Determine the [x, y] coordinate at the center of the cell enclosing the given text.  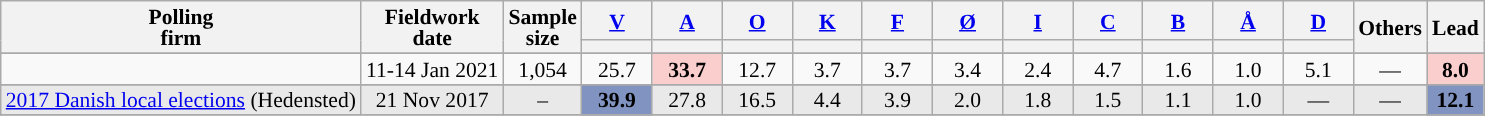
3.9 [897, 100]
1.5 [1108, 100]
Samplesize [542, 27]
1.6 [1178, 68]
A [687, 20]
1,054 [542, 68]
K [827, 20]
12.1 [1456, 100]
Å [1248, 20]
3.4 [968, 68]
33.7 [687, 68]
F [897, 20]
Fieldworkdate [432, 27]
16.5 [757, 100]
1.8 [1038, 100]
2.0 [968, 100]
V [617, 20]
25.7 [617, 68]
11-14 Jan 2021 [432, 68]
4.4 [827, 100]
8.0 [1456, 68]
Others [1390, 27]
27.8 [687, 100]
O [757, 20]
Ø [968, 20]
2017 Danish local elections (Hedensted) [181, 100]
4.7 [1108, 68]
2.4 [1038, 68]
12.7 [757, 68]
21 Nov 2017 [432, 100]
Pollingfirm [181, 27]
C [1108, 20]
D [1318, 20]
1.1 [1178, 100]
– [542, 100]
I [1038, 20]
B [1178, 20]
39.9 [617, 100]
Lead [1456, 27]
5.1 [1318, 68]
